Extract the (x, y) coordinate from the center of the cell holding the provided text.  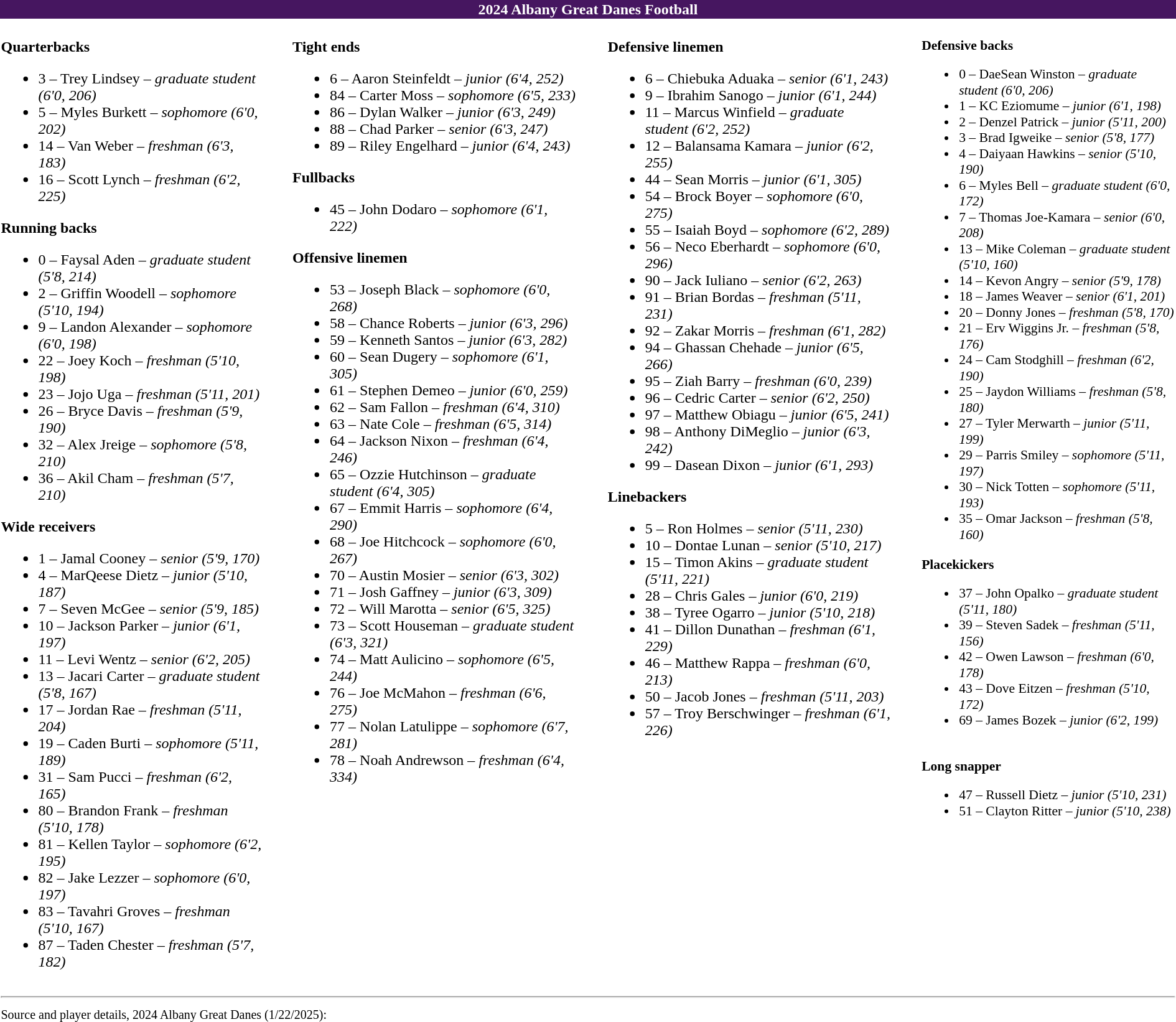
2024 Albany Great Danes Football (588, 9)
